Locate the cell with the specified text and output its (X, Y) center coordinate. 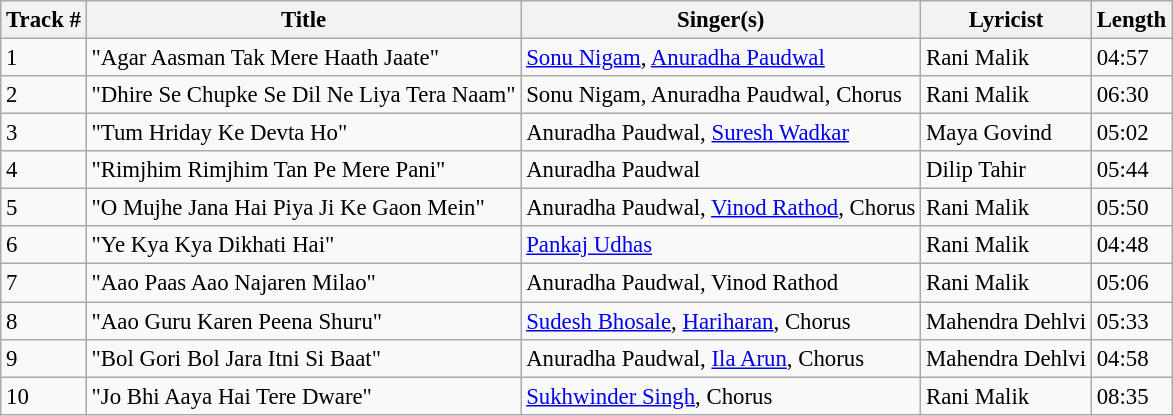
Anuradha Paudwal, Vinod Rathod (721, 283)
3 (44, 133)
Sonu Nigam, Anuradha Paudwal, Chorus (721, 95)
Title (304, 20)
Singer(s) (721, 20)
"Dhire Se Chupke Se Dil Ne Liya Tera Naam" (304, 95)
4 (44, 170)
"Ye Kya Kya Dikhati Hai" (304, 245)
05:06 (1131, 283)
04:58 (1131, 358)
Lyricist (1006, 20)
Dilip Tahir (1006, 170)
"Aao Paas Aao Najaren Milao" (304, 283)
05:02 (1131, 133)
05:33 (1131, 321)
Maya Govind (1006, 133)
9 (44, 358)
2 (44, 95)
Anuradha Paudwal, Vinod Rathod, Chorus (721, 208)
Anuradha Paudwal, Suresh Wadkar (721, 133)
Length (1131, 20)
10 (44, 396)
1 (44, 58)
Track # (44, 20)
8 (44, 321)
6 (44, 245)
04:57 (1131, 58)
"Rimjhim Rimjhim Tan Pe Mere Pani" (304, 170)
"Jo Bhi Aaya Hai Tere Dware" (304, 396)
Sudesh Bhosale, Hariharan, Chorus (721, 321)
08:35 (1131, 396)
"Agar Aasman Tak Mere Haath Jaate" (304, 58)
"Tum Hriday Ke Devta Ho" (304, 133)
05:44 (1131, 170)
06:30 (1131, 95)
Pankaj Udhas (721, 245)
Anuradha Paudwal, Ila Arun, Chorus (721, 358)
"Aao Guru Karen Peena Shuru" (304, 321)
Sonu Nigam, Anuradha Paudwal (721, 58)
04:48 (1131, 245)
"O Mujhe Jana Hai Piya Ji Ke Gaon Mein" (304, 208)
Sukhwinder Singh, Chorus (721, 396)
Anuradha Paudwal (721, 170)
5 (44, 208)
7 (44, 283)
"Bol Gori Bol Jara Itni Si Baat" (304, 358)
05:50 (1131, 208)
